Search for the cell housing the specified text and yield its (X, Y) center coordinate. 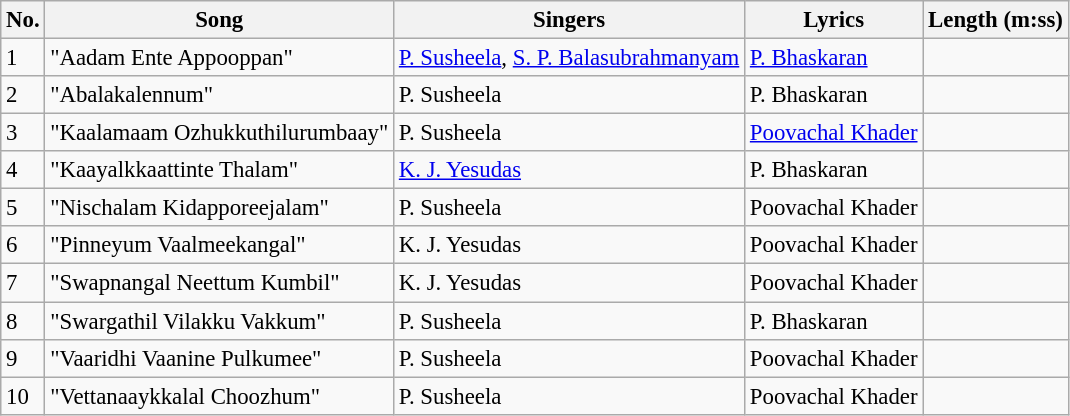
Song (220, 20)
7 (23, 283)
Length (m:ss) (996, 20)
"Vettanaaykkalal Choozhum" (220, 396)
No. (23, 20)
Singers (570, 20)
"Abalakalennum" (220, 95)
"Kaayalkkaattinte Thalam" (220, 170)
"Kaalamaam Ozhukkuthilurumbaay" (220, 133)
Lyrics (834, 20)
6 (23, 245)
"Nischalam Kidapporeejalam" (220, 208)
4 (23, 170)
10 (23, 396)
"Swapnangal Neettum Kumbil" (220, 283)
2 (23, 95)
"Aadam Ente Appooppan" (220, 58)
9 (23, 358)
5 (23, 208)
8 (23, 321)
"Swargathil Vilakku Vakkum" (220, 321)
"Vaaridhi Vaanine Pulkumee" (220, 358)
"Pinneyum Vaalmeekangal" (220, 245)
P. Susheela, S. P. Balasubrahmanyam (570, 58)
3 (23, 133)
1 (23, 58)
